Search for the cell housing the specified text and yield its [x, y] center coordinate. 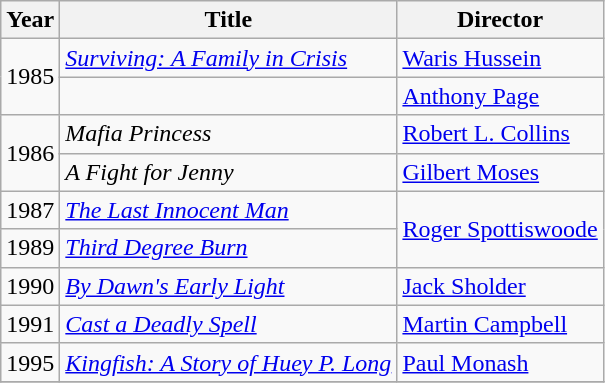
Jack Sholder [500, 286]
1990 [30, 286]
By Dawn's Early Light [228, 286]
1987 [30, 210]
Gilbert Moses [500, 172]
A Fight for Jenny [228, 172]
Kingfish: A Story of Huey P. Long [228, 362]
Title [228, 20]
Mafia Princess [228, 134]
Waris Hussein [500, 58]
1985 [30, 77]
Year [30, 20]
Third Degree Burn [228, 248]
The Last Innocent Man [228, 210]
Cast a Deadly Spell [228, 324]
1989 [30, 248]
Roger Spottiswoode [500, 229]
1991 [30, 324]
1986 [30, 153]
Surviving: A Family in Crisis [228, 58]
Martin Campbell [500, 324]
Director [500, 20]
Paul Monash [500, 362]
1995 [30, 362]
Anthony Page [500, 96]
Robert L. Collins [500, 134]
